Output the (X, Y) coordinate of the center of the cell containing the given text.  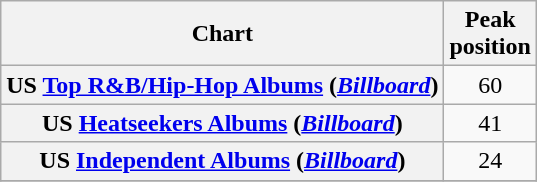
41 (490, 123)
US Top R&B/Hip-Hop Albums (Billboard) (222, 85)
24 (490, 161)
US Heatseekers Albums (Billboard) (222, 123)
Peakposition (490, 34)
US Independent Albums (Billboard) (222, 161)
60 (490, 85)
Chart (222, 34)
